Output the [X, Y] coordinate of the center of the cell containing the given text.  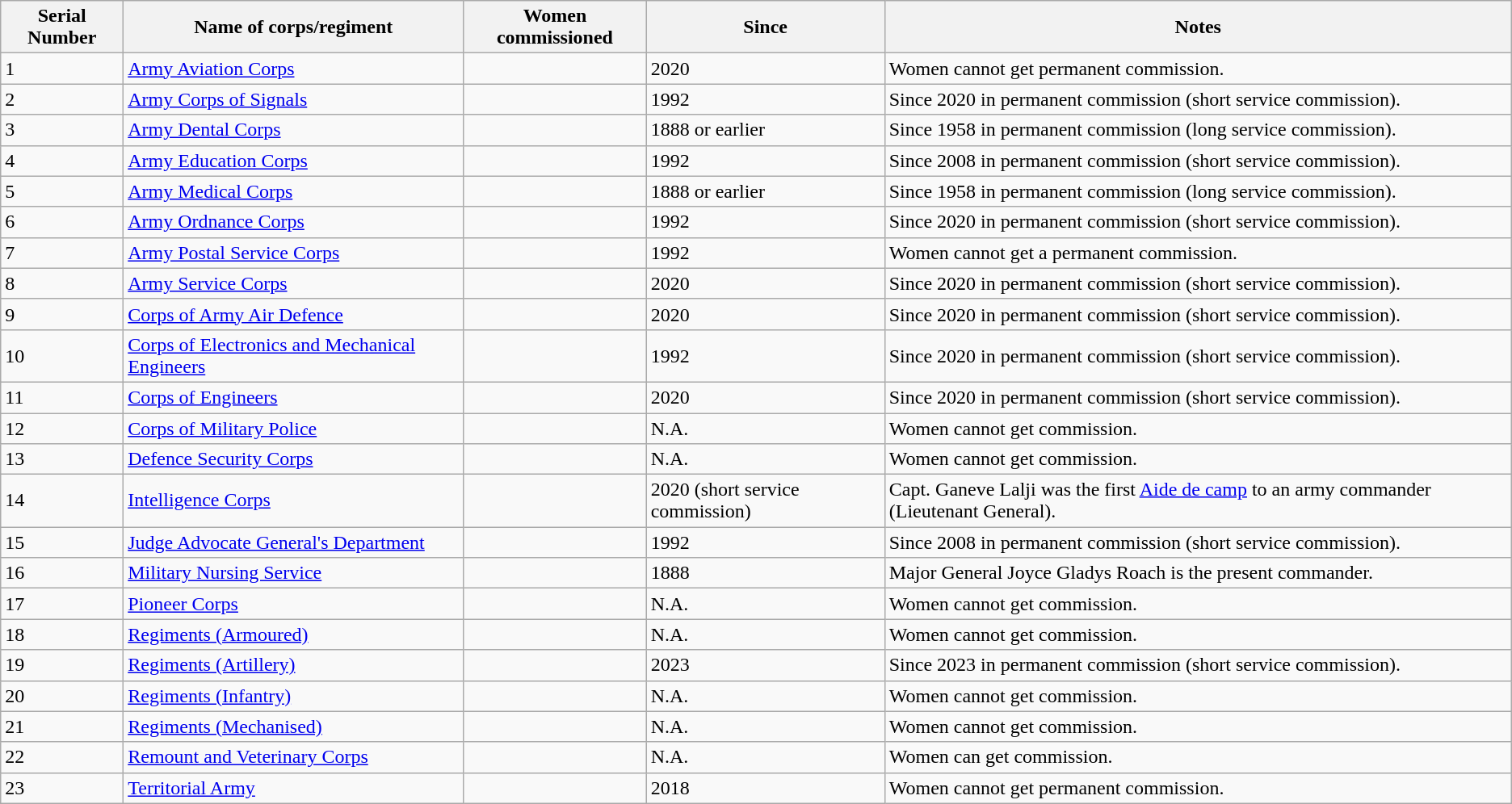
Regiments (Armoured) [294, 634]
9 [62, 314]
Intelligence Corps [294, 500]
Corps of Electronics and Mechanical Engineers [294, 355]
7 [62, 253]
14 [62, 500]
Corps of Army Air Defence [294, 314]
Serial Number [62, 27]
Women commissioned [555, 27]
Since [766, 27]
Pioneer Corps [294, 604]
17 [62, 604]
1888 [766, 573]
Women cannot get a permanent commission. [1198, 253]
1 [62, 69]
2 [62, 99]
Army Education Corps [294, 161]
Army Ordnance Corps [294, 222]
10 [62, 355]
Since 2023 in permanent commission (short service commission). [1198, 665]
Regiments (Artillery) [294, 665]
Army Service Corps [294, 283]
Capt. Ganeve Lalji was the first Aide de camp to an army commander (Lieutenant General). [1198, 500]
Defence Security Corps [294, 459]
18 [62, 634]
6 [62, 222]
5 [62, 191]
Name of corps/regiment [294, 27]
Corps of Engineers [294, 397]
20 [62, 696]
11 [62, 397]
22 [62, 757]
Judge Advocate General's Department [294, 542]
Army Medical Corps [294, 191]
2020 (short service commission) [766, 500]
Remount and Veterinary Corps [294, 757]
2023 [766, 665]
Army Dental Corps [294, 130]
23 [62, 788]
Army Postal Service Corps [294, 253]
Regiments (Infantry) [294, 696]
16 [62, 573]
Notes [1198, 27]
4 [62, 161]
12 [62, 429]
Women can get commission. [1198, 757]
21 [62, 727]
Army Aviation Corps [294, 69]
15 [62, 542]
19 [62, 665]
Major General Joyce Gladys Roach is the present commander. [1198, 573]
Military Nursing Service [294, 573]
Army Corps of Signals [294, 99]
8 [62, 283]
Regiments (Mechanised) [294, 727]
Territorial Army [294, 788]
Corps of Military Police [294, 429]
3 [62, 130]
2018 [766, 788]
13 [62, 459]
